Search for the cell housing the specified text and yield its [x, y] center coordinate. 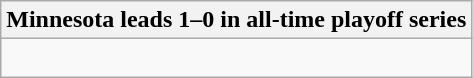
Minnesota leads 1–0 in all-time playoff series [236, 20]
